Locate the cell with the specified text and output its (x, y) center coordinate. 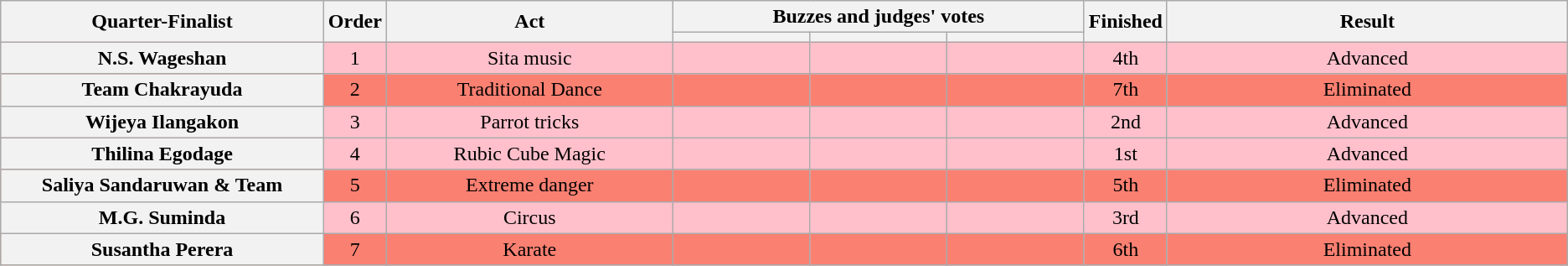
N.S. Wageshan (162, 58)
6th (1126, 249)
Order (355, 22)
2 (355, 90)
1 (355, 58)
Thilina Egodage (162, 154)
Parrot tricks (529, 122)
Buzzes and judges' votes (878, 17)
Circus (529, 217)
Finished (1126, 22)
Wijeya Ilangakon (162, 122)
7 (355, 249)
Quarter-Finalist (162, 22)
4th (1126, 58)
Rubic Cube Magic (529, 154)
5 (355, 185)
7th (1126, 90)
Act (529, 22)
3 (355, 122)
2nd (1126, 122)
Saliya Sandaruwan & Team (162, 185)
Karate (529, 249)
Susantha Perera (162, 249)
Result (1367, 22)
1st (1126, 154)
M.G. Suminda (162, 217)
3rd (1126, 217)
Traditional Dance (529, 90)
Sita music (529, 58)
Extreme danger (529, 185)
4 (355, 154)
Team Chakrayuda (162, 90)
6 (355, 217)
5th (1126, 185)
